Output the [X, Y] coordinate of the center of the cell containing the given text.  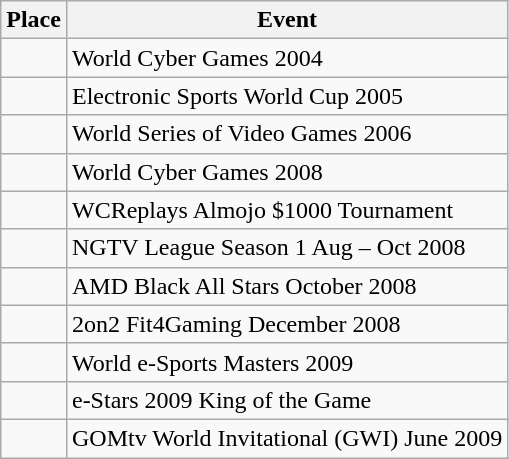
AMD Black All Stars October 2008 [286, 286]
WCReplays Almojo $1000 Tournament [286, 210]
NGTV League Season 1 Aug – Oct 2008 [286, 248]
Electronic Sports World Cup 2005 [286, 96]
World Cyber Games 2008 [286, 172]
Event [286, 20]
World Cyber Games 2004 [286, 58]
World Series of Video Games 2006 [286, 134]
e-Stars 2009 King of the Game [286, 400]
GOMtv World Invitational (GWI) June 2009 [286, 438]
2on2 Fit4Gaming December 2008 [286, 324]
World e-Sports Masters 2009 [286, 362]
Place [34, 20]
